Capture the cell that displays the provided text and extract its (x, y) central coordinate. 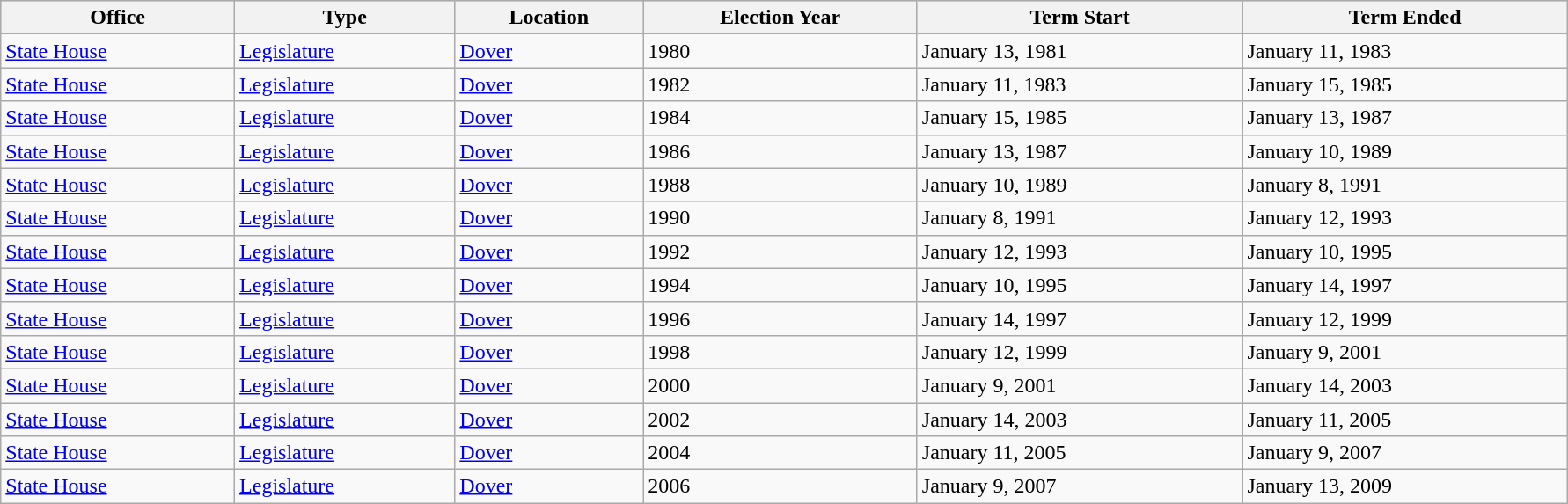
Election Year (780, 18)
January 13, 1981 (1080, 51)
1998 (780, 352)
1996 (780, 318)
1992 (780, 252)
1986 (780, 151)
2000 (780, 385)
Term Start (1080, 18)
1988 (780, 185)
2006 (780, 486)
Location (549, 18)
Term Ended (1405, 18)
1994 (780, 285)
January 13, 2009 (1405, 486)
Type (345, 18)
Office (118, 18)
1982 (780, 84)
2002 (780, 420)
1990 (780, 218)
1984 (780, 118)
1980 (780, 51)
2004 (780, 453)
